Return the [X, Y] coordinate for the center point of the cell that contains the specified text.  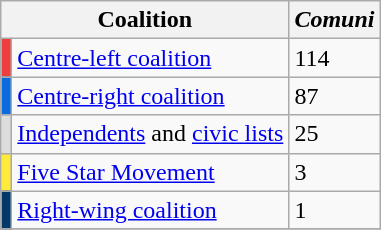
Independents and civic lists [150, 134]
Centre-left coalition [150, 58]
Right-wing coalition [150, 210]
Comuni [334, 20]
25 [334, 134]
1 [334, 210]
Centre-right coalition [150, 96]
Coalition [145, 20]
3 [334, 172]
87 [334, 96]
114 [334, 58]
Five Star Movement [150, 172]
